Provide the (X, Y) coordinate of the cell's center where the given text is located.  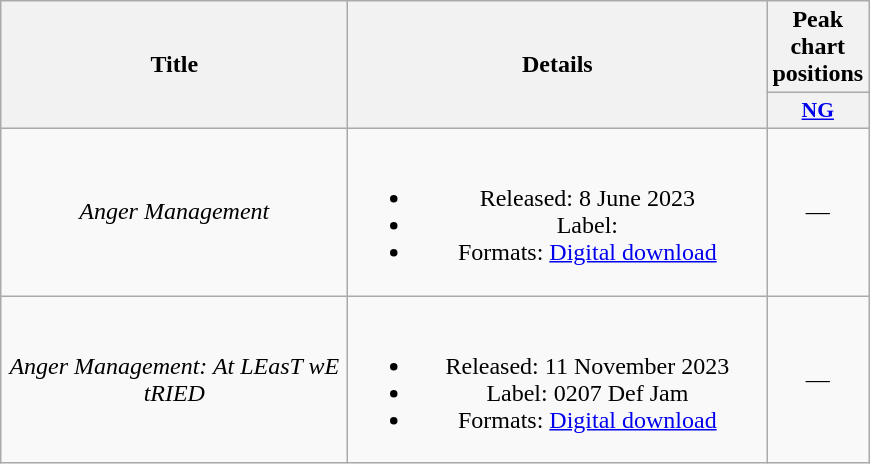
Anger Management: At LEasT wE tRIED (174, 380)
Released: 11 November 2023Label: 0207 Def JamFormats: Digital download (558, 380)
Released: 8 June 2023Label:Formats: Digital download (558, 212)
Anger Management (174, 212)
Details (558, 65)
NG (818, 111)
Title (174, 65)
Peak chart positions (818, 47)
